Scan for the cell matching the given text and deliver its (x, y) coordinate at center. 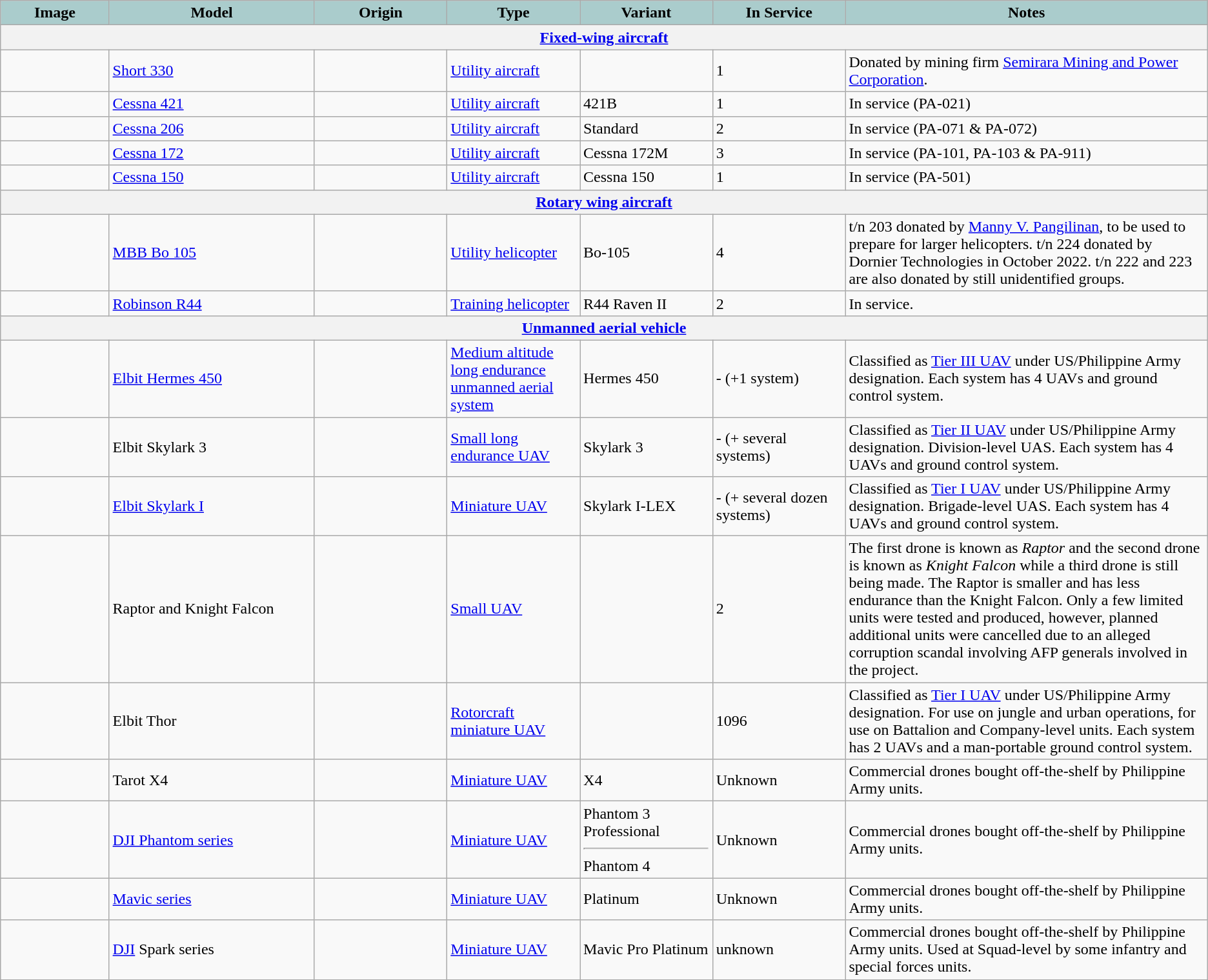
Elbit Hermes 450 (212, 378)
Elbit Thor (212, 721)
DJI Spark series (212, 950)
Cessna 421 (212, 104)
1096 (779, 721)
Utility helicopter (514, 253)
Variant (647, 13)
Origin (381, 13)
Mavic Pro Platinum (647, 950)
3 (779, 153)
Type (514, 13)
Classified as Tier III UAV under US/Philippine Army designation. Each system has 4 UAVs and ground control system. (1026, 378)
In service. (1026, 303)
Donated by mining firm Semirara Mining and Power Corporation. (1026, 71)
Small long endurance UAV (514, 446)
Image (55, 13)
In service (PA-071 & PA-072) (1026, 128)
Medium altitude long endurance unmanned aerial system (514, 378)
- (+1 system) (779, 378)
In service (PA-021) (1026, 104)
Short 330 (212, 71)
X4 (647, 781)
421B (647, 104)
Notes (1026, 13)
R44 Raven II (647, 303)
Skylark I-LEX (647, 506)
Cessna 206 (212, 128)
Elbit Skylark I (212, 506)
Classified as Tier I UAV under US/Philippine Army designation. Brigade-level UAS. Each system has 4 UAVs and ground control system. (1026, 506)
DJI Phantom series (212, 840)
In service (PA-501) (1026, 177)
Platinum (647, 899)
Commercial drones bought off-the-shelf by Philippine Army units. Used at Squad-level by some infantry and special forces units. (1026, 950)
unknown (779, 950)
Unmanned aerial vehicle (604, 328)
In service (PA-101, PA-103 & PA-911) (1026, 153)
Small UAV (514, 609)
Bo-105 (647, 253)
Raptor and Knight Falcon (212, 609)
Classified as Tier II UAV under US/Philippine Army designation. Division-level UAS. Each system has 4 UAVs and ground control system. (1026, 446)
- (+ several dozen systems) (779, 506)
Rotary wing aircraft (604, 202)
Mavic series (212, 899)
Skylark 3 (647, 446)
Fixed-wing aircraft (604, 37)
Model (212, 13)
MBB Bo 105 (212, 253)
Cessna 172M (647, 153)
Tarot X4 (212, 781)
Elbit Skylark 3 (212, 446)
Training helicopter (514, 303)
Rotorcraft miniature UAV (514, 721)
4 (779, 253)
Standard (647, 128)
In Service (779, 13)
Robinson R44 (212, 303)
- (+ several systems) (779, 446)
Hermes 450 (647, 378)
Cessna 172 (212, 153)
Phantom 3 ProfessionalPhantom 4 (647, 840)
